Pinpoint the cell where the given text exists, returning its (X, Y) midpoint coordinate. 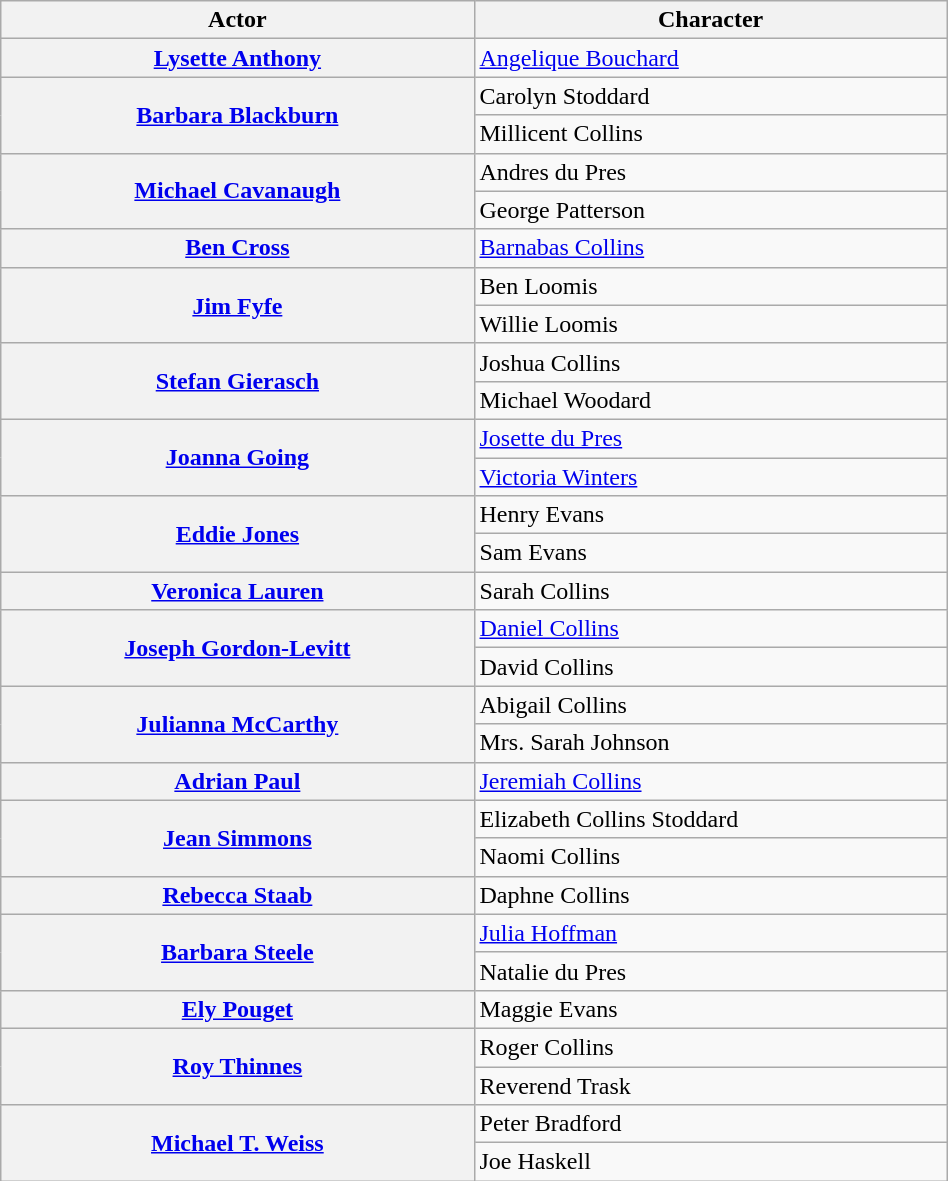
Michael Woodard (710, 400)
Jeremiah Collins (710, 781)
Ely Pouget (238, 1009)
Mrs. Sarah Johnson (710, 743)
Eddie Jones (238, 534)
Naomi Collins (710, 857)
Henry Evans (710, 515)
Stefan Gierasch (238, 381)
Millicent Collins (710, 134)
Roy Thinnes (238, 1066)
Abigail Collins (710, 705)
Character (710, 20)
Jim Fyfe (238, 305)
Willie Loomis (710, 324)
David Collins (710, 667)
Sam Evans (710, 553)
Josette du Pres (710, 438)
Actor (238, 20)
Daphne Collins (710, 895)
Maggie Evans (710, 1009)
Barbara Steele (238, 952)
Barnabas Collins (710, 248)
Angelique Bouchard (710, 58)
Adrian Paul (238, 781)
Jean Simmons (238, 838)
Peter Bradford (710, 1124)
Joseph Gordon-Levitt (238, 648)
Joanna Going (238, 457)
Veronica Lauren (238, 591)
George Patterson (710, 210)
Michael T. Weiss (238, 1143)
Michael Cavanaugh (238, 191)
Barbara Blackburn (238, 115)
Elizabeth Collins Stoddard (710, 819)
Roger Collins (710, 1047)
Ben Cross (238, 248)
Sarah Collins (710, 591)
Ben Loomis (710, 286)
Julia Hoffman (710, 933)
Daniel Collins (710, 629)
Andres du Pres (710, 172)
Victoria Winters (710, 477)
Lysette Anthony (238, 58)
Natalie du Pres (710, 971)
Carolyn Stoddard (710, 96)
Joshua Collins (710, 362)
Rebecca Staab (238, 895)
Julianna McCarthy (238, 724)
Reverend Trask (710, 1085)
Joe Haskell (710, 1162)
